Output the [X, Y] coordinate of the center of the cell containing the given text.  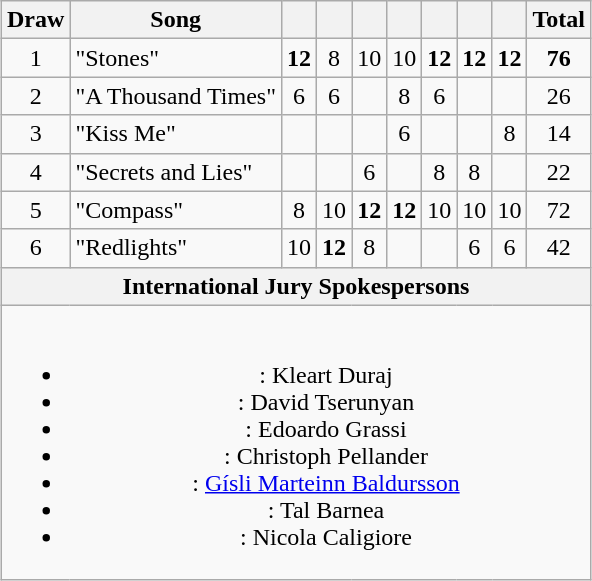
22 [559, 172]
76 [559, 58]
1 [36, 58]
14 [559, 134]
"Stones" [176, 58]
Total [559, 20]
Draw [36, 20]
26 [559, 96]
72 [559, 210]
"A Thousand Times" [176, 96]
"Kiss Me" [176, 134]
"Redlights" [176, 248]
42 [559, 248]
2 [36, 96]
"Secrets and Lies" [176, 172]
5 [36, 210]
Song [176, 20]
"Compass" [176, 210]
International Jury Spokespersons [296, 286]
: Kleart Duraj: David Tserunyan: Edoardo Grassi: Christoph Pellander: Gísli Marteinn Baldursson: Tal Barnea: Nicola Caligiore [296, 442]
4 [36, 172]
3 [36, 134]
